Find where the given text appears and provide that cell's center as (x, y) coordinate. 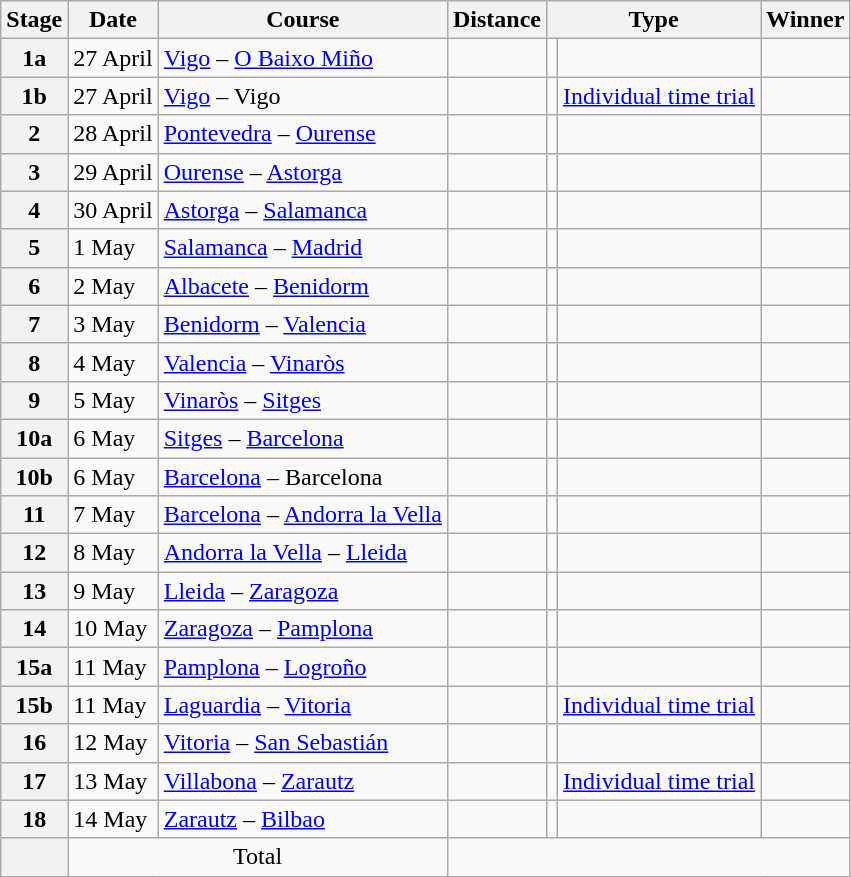
15a (34, 667)
Villabona – Zarautz (302, 781)
Albacete – Benidorm (302, 286)
5 (34, 248)
Zarautz – Bilbao (302, 819)
Salamanca – Madrid (302, 248)
Pontevedra – Ourense (302, 134)
7 May (113, 515)
Valencia – Vinaròs (302, 362)
Date (113, 20)
10 May (113, 629)
14 May (113, 819)
Vinaròs – Sitges (302, 400)
9 May (113, 591)
29 April (113, 172)
3 (34, 172)
Total (258, 857)
13 May (113, 781)
Barcelona – Andorra la Vella (302, 515)
12 May (113, 743)
10a (34, 438)
15b (34, 705)
8 (34, 362)
Ourense – Astorga (302, 172)
Benidorm – Valencia (302, 324)
11 (34, 515)
7 (34, 324)
4 May (113, 362)
6 (34, 286)
2 (34, 134)
2 May (113, 286)
Barcelona – Barcelona (302, 477)
Sitges – Barcelona (302, 438)
Distance (496, 20)
Zaragoza – Pamplona (302, 629)
Winner (806, 20)
16 (34, 743)
30 April (113, 210)
Vigo – O Baixo Miño (302, 58)
12 (34, 553)
1 May (113, 248)
1b (34, 96)
Stage (34, 20)
Laguardia – Vitoria (302, 705)
8 May (113, 553)
5 May (113, 400)
Type (653, 20)
3 May (113, 324)
Course (302, 20)
9 (34, 400)
Vitoria – San Sebastián (302, 743)
Pamplona – Logroño (302, 667)
13 (34, 591)
18 (34, 819)
Andorra la Vella – Lleida (302, 553)
10b (34, 477)
4 (34, 210)
Astorga – Salamanca (302, 210)
17 (34, 781)
1a (34, 58)
Lleida – Zaragoza (302, 591)
14 (34, 629)
Vigo – Vigo (302, 96)
28 April (113, 134)
